Capture the cell that displays the provided text and extract its (X, Y) central coordinate. 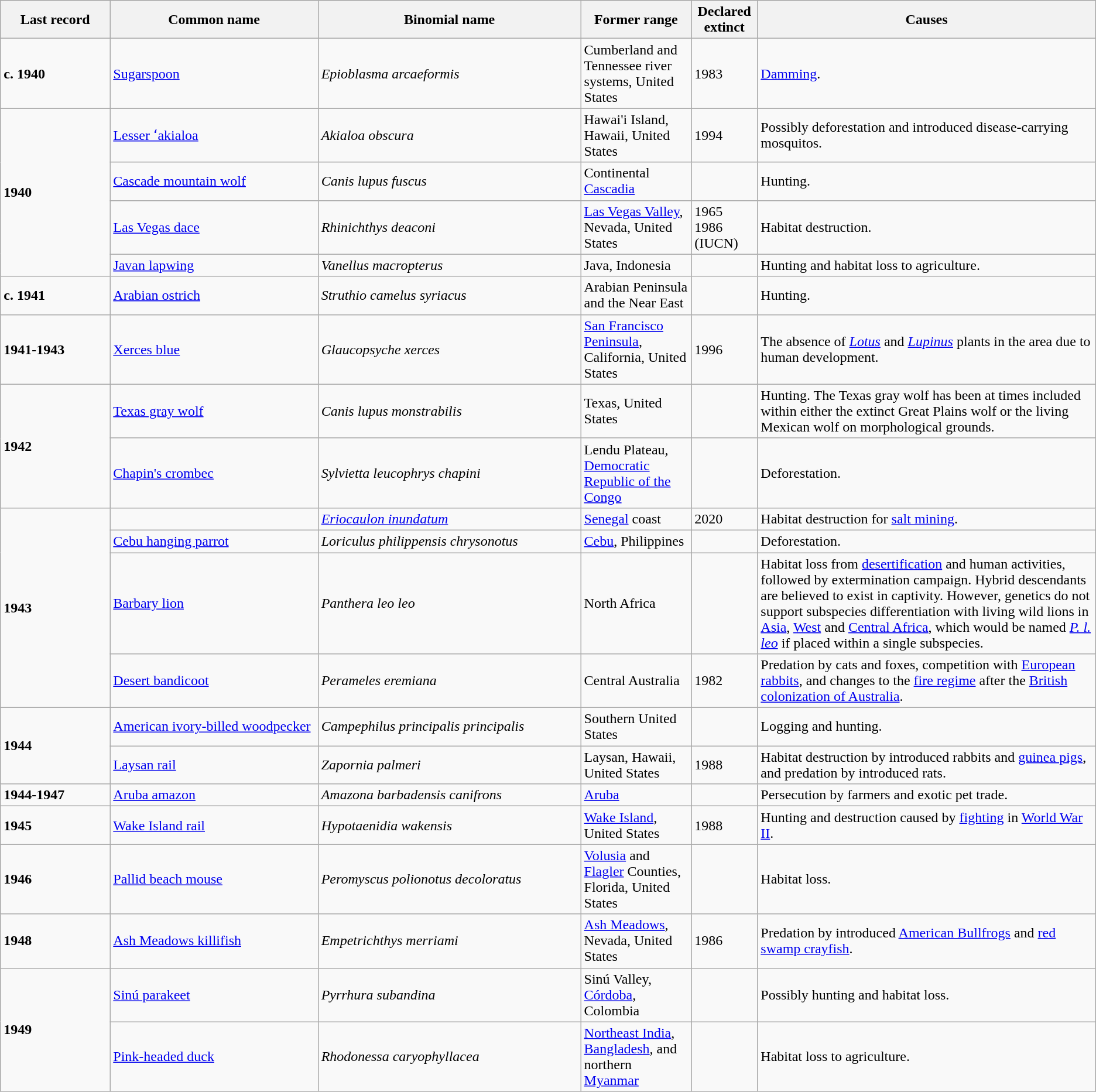
Declared extinct (725, 20)
Sylvietta leucophrys chapini (450, 473)
Hunting and destruction caused by fighting in World War II. (926, 826)
Pallid beach mouse (214, 879)
Canis lupus fuscus (450, 182)
Texas, United States (636, 411)
Eriocaulon inundatum (450, 519)
Volusia and Flagler Counties, Florida, United States (636, 879)
Hypotaenidia wakensis (450, 826)
Java, Indonesia (636, 265)
1940 (55, 192)
2020 (725, 519)
Predation by introduced American Bullfrogs and red swamp crayfish. (926, 941)
1982 (725, 681)
Ash Meadows, Nevada, United States (636, 941)
Wake Island rail (214, 826)
Aruba amazon (214, 795)
Causes (926, 20)
1941-1943 (55, 349)
Arabian ostrich (214, 295)
Hawai'i Island, Hawaii, United States (636, 135)
Xerces blue (214, 349)
Desert bandicoot (214, 681)
Laysan rail (214, 765)
Rhodonessa caryophyllacea (450, 1056)
Canis lupus monstrabilis (450, 411)
Cebu hanging parrot (214, 541)
Barbary lion (214, 603)
Peromyscus polionotus decoloratus (450, 879)
1994 (725, 135)
Rhinichthys deaconi (450, 227)
Possibly deforestation and introduced disease-carrying mosquitos. (926, 135)
Zapornia palmeri (450, 765)
Damming. (926, 74)
Wake Island, United States (636, 826)
Las Vegas dace (214, 227)
Last record (55, 20)
Pyrrhura subandina (450, 995)
c. 1940 (55, 74)
1942 (55, 446)
The absence of Lotus and Lupinus plants in the area due to human development. (926, 349)
Laysan, Hawaii, United States (636, 765)
Hunting and habitat loss to agriculture. (926, 265)
North Africa (636, 603)
American ivory-billed woodpecker (214, 727)
1996 (725, 349)
Logging and hunting. (926, 727)
1944-1947 (55, 795)
Habitat destruction. (926, 227)
Cascade mountain wolf (214, 182)
Habitat loss to agriculture. (926, 1056)
Common name (214, 20)
1949 (55, 1029)
Habitat loss. (926, 879)
Aruba (636, 795)
Sinú Valley, Córdoba, Colombia (636, 995)
Senegal coast (636, 519)
Chapin's crombec (214, 473)
1948 (55, 941)
Arabian Peninsula and the Near East (636, 295)
Vanellus macropterus (450, 265)
Panthera leo leo (450, 603)
Glaucopsyche xerces (450, 349)
19651986 (IUCN) (725, 227)
1945 (55, 826)
1983 (725, 74)
Sugarspoon (214, 74)
Epioblasma arcaeformis (450, 74)
Akialoa obscura (450, 135)
Habitat destruction for salt mining. (926, 519)
Possibly hunting and habitat loss. (926, 995)
Javan lapwing (214, 265)
San Francisco Peninsula, California, United States (636, 349)
Amazona barbadensis canifrons (450, 795)
Northeast India, Bangladesh, and northern Myanmar (636, 1056)
Cebu, Philippines (636, 541)
1944 (55, 746)
Perameles eremiana (450, 681)
Predation by cats and foxes, competition with European rabbits, and changes to the fire regime after the British colonization of Australia. (926, 681)
Lendu Plateau, Democratic Republic of the Congo (636, 473)
Empetrichthys merriami (450, 941)
Binomial name (450, 20)
Persecution by farmers and exotic pet trade. (926, 795)
Las Vegas Valley, Nevada, United States (636, 227)
1943 (55, 608)
1986 (725, 941)
Struthio camelus syriacus (450, 295)
Former range (636, 20)
Texas gray wolf (214, 411)
Central Australia (636, 681)
Southern United States (636, 727)
Continental Cascadia (636, 182)
Pink-headed duck (214, 1056)
Cumberland and Tennessee river systems, United States (636, 74)
Habitat destruction by introduced rabbits and guinea pigs, and predation by introduced rats. (926, 765)
Lesser ʻakialoa (214, 135)
Sinú parakeet (214, 995)
1946 (55, 879)
Ash Meadows killifish (214, 941)
Campephilus principalis principalis (450, 727)
c. 1941 (55, 295)
Loriculus philippensis chrysonotus (450, 541)
